Capture the cell that displays the provided text and extract its [X, Y] central coordinate. 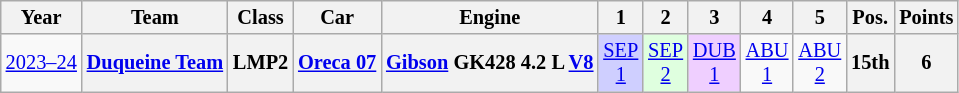
DUB1 [714, 63]
Team [155, 17]
1 [620, 17]
Engine [490, 17]
ABU2 [820, 63]
5 [820, 17]
6 [926, 63]
Points [926, 17]
Oreca 07 [337, 63]
Car [337, 17]
Class [260, 17]
Pos. [870, 17]
15th [870, 63]
Duqueine Team [155, 63]
Gibson GK428 4.2 L V8 [490, 63]
2 [666, 17]
3 [714, 17]
Year [42, 17]
4 [768, 17]
2023–24 [42, 63]
SEP2 [666, 63]
SEP1 [620, 63]
ABU1 [768, 63]
LMP2 [260, 63]
